Return the [X, Y] coordinate for the center point of the cell that contains the specified text.  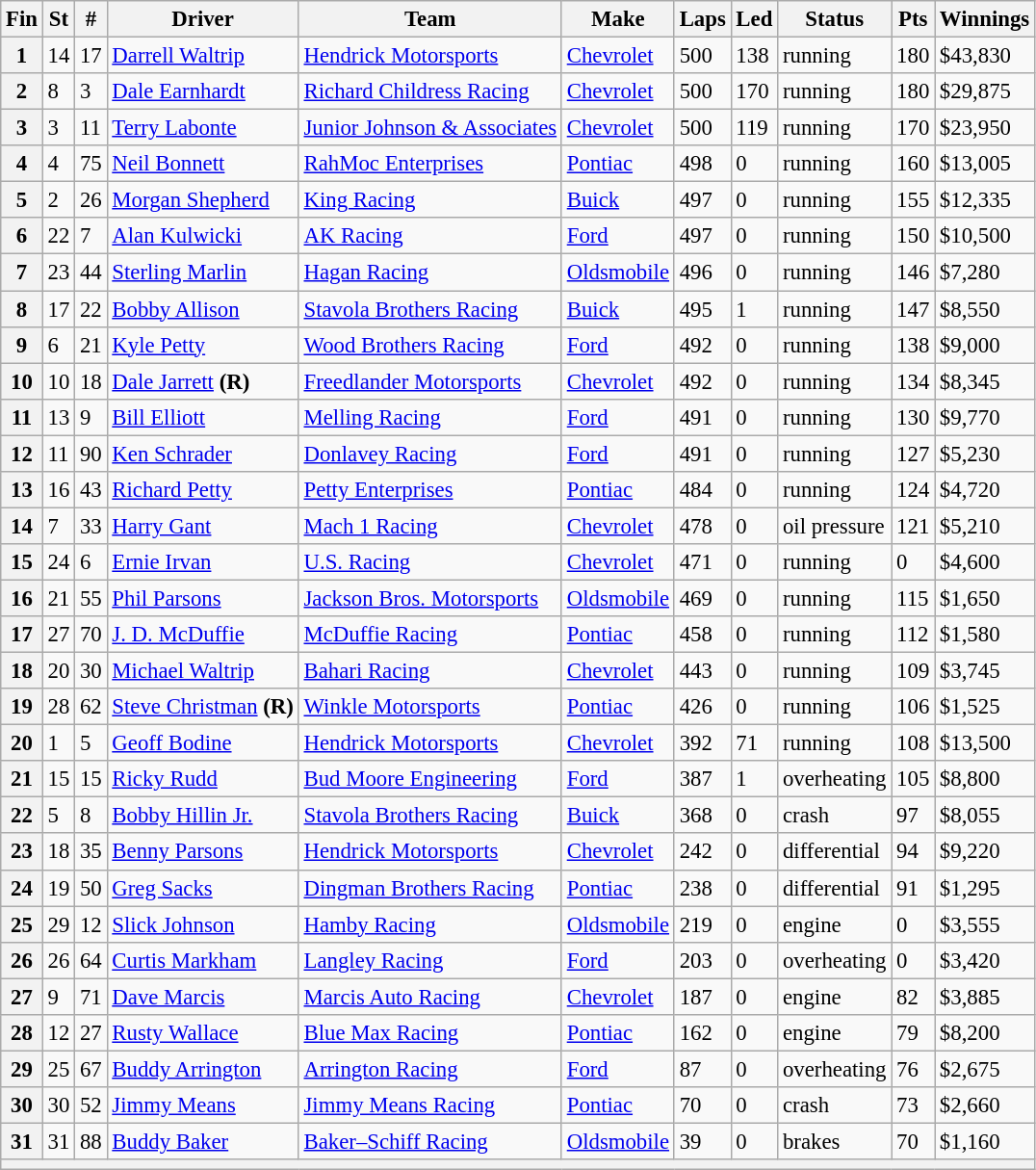
$12,335 [985, 200]
155 [913, 200]
Hamby Racing [429, 924]
88 [91, 1141]
$8,345 [985, 381]
Donlavey Racing [429, 454]
McDuffie Racing [429, 635]
219 [703, 924]
Jimmy Means [202, 1105]
$1,525 [985, 707]
Mach 1 Racing [429, 526]
35 [91, 852]
$8,550 [985, 309]
387 [703, 779]
Darrell Waltrip [202, 56]
162 [703, 1033]
39 [703, 1141]
$8,055 [985, 816]
Winkle Motorsports [429, 707]
43 [91, 490]
RahMoc Enterprises [429, 164]
238 [703, 888]
Pts [913, 19]
106 [913, 707]
108 [913, 743]
Steve Christman (R) [202, 707]
Slick Johnson [202, 924]
146 [913, 273]
$1,295 [985, 888]
Benny Parsons [202, 852]
$9,000 [985, 345]
134 [913, 381]
Buddy Arrington [202, 1069]
392 [703, 743]
426 [703, 707]
Sterling Marlin [202, 273]
U.S. Racing [429, 562]
Kyle Petty [202, 345]
Alan Kulwicki [202, 236]
52 [91, 1105]
62 [91, 707]
50 [91, 888]
Team [429, 19]
79 [913, 1033]
33 [91, 526]
$9,770 [985, 417]
Hagan Racing [429, 273]
90 [91, 454]
Ernie Irvan [202, 562]
Geoff Bodine [202, 743]
73 [913, 1105]
Freedlander Motorsports [429, 381]
$2,675 [985, 1069]
44 [91, 273]
$5,210 [985, 526]
443 [703, 671]
Bobby Allison [202, 309]
Laps [703, 19]
Marcis Auto Racing [429, 997]
76 [913, 1069]
67 [91, 1069]
$4,720 [985, 490]
Ricky Rudd [202, 779]
Wood Brothers Racing [429, 345]
160 [913, 164]
109 [913, 671]
Jimmy Means Racing [429, 1105]
oil pressure [835, 526]
187 [703, 997]
Neil Bonnett [202, 164]
496 [703, 273]
242 [703, 852]
Baker–Schiff Racing [429, 1141]
150 [913, 236]
St [58, 19]
Junior Johnson & Associates [429, 128]
Phil Parsons [202, 598]
$13,500 [985, 743]
Led [755, 19]
$1,160 [985, 1141]
Curtis Markham [202, 960]
121 [913, 526]
55 [91, 598]
$8,200 [985, 1033]
$1,580 [985, 635]
$9,220 [985, 852]
# [91, 19]
Richard Childress Racing [429, 91]
64 [91, 960]
94 [913, 852]
Arrington Racing [429, 1069]
$2,660 [985, 1105]
82 [913, 997]
Bahari Racing [429, 671]
Buddy Baker [202, 1141]
$13,005 [985, 164]
124 [913, 490]
147 [913, 309]
498 [703, 164]
J. D. McDuffie [202, 635]
115 [913, 598]
Dale Earnhardt [202, 91]
495 [703, 309]
368 [703, 816]
$3,745 [985, 671]
Bobby Hillin Jr. [202, 816]
Ken Schrader [202, 454]
Fin [22, 19]
King Racing [429, 200]
Langley Racing [429, 960]
469 [703, 598]
$3,885 [985, 997]
471 [703, 562]
$43,830 [985, 56]
119 [755, 128]
$1,650 [985, 598]
Greg Sacks [202, 888]
$29,875 [985, 91]
Harry Gant [202, 526]
Jackson Bros. Motorsports [429, 598]
Status [835, 19]
brakes [835, 1141]
$3,420 [985, 960]
Melling Racing [429, 417]
$23,950 [985, 128]
$5,230 [985, 454]
Michael Waltrip [202, 671]
$7,280 [985, 273]
127 [913, 454]
Blue Max Racing [429, 1033]
105 [913, 779]
Dale Jarrett (R) [202, 381]
Make [618, 19]
$3,555 [985, 924]
$4,600 [985, 562]
Richard Petty [202, 490]
Terry Labonte [202, 128]
130 [913, 417]
75 [91, 164]
458 [703, 635]
AK Racing [429, 236]
97 [913, 816]
Morgan Shepherd [202, 200]
Dave Marcis [202, 997]
203 [703, 960]
Rusty Wallace [202, 1033]
478 [703, 526]
Bud Moore Engineering [429, 779]
$10,500 [985, 236]
Winnings [985, 19]
91 [913, 888]
Bill Elliott [202, 417]
Petty Enterprises [429, 490]
87 [703, 1069]
484 [703, 490]
112 [913, 635]
Dingman Brothers Racing [429, 888]
Driver [202, 19]
$8,800 [985, 779]
